Find where the given text appears and provide that cell's center as [X, Y] coordinate. 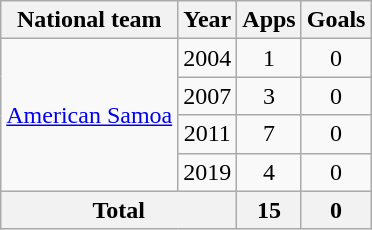
National team [90, 20]
2004 [208, 58]
2007 [208, 96]
2019 [208, 172]
7 [269, 134]
Goals [336, 20]
Apps [269, 20]
1 [269, 58]
15 [269, 210]
Total [119, 210]
4 [269, 172]
Year [208, 20]
3 [269, 96]
American Samoa [90, 115]
2011 [208, 134]
